Find where the given text appears and provide that cell's center as [X, Y] coordinate. 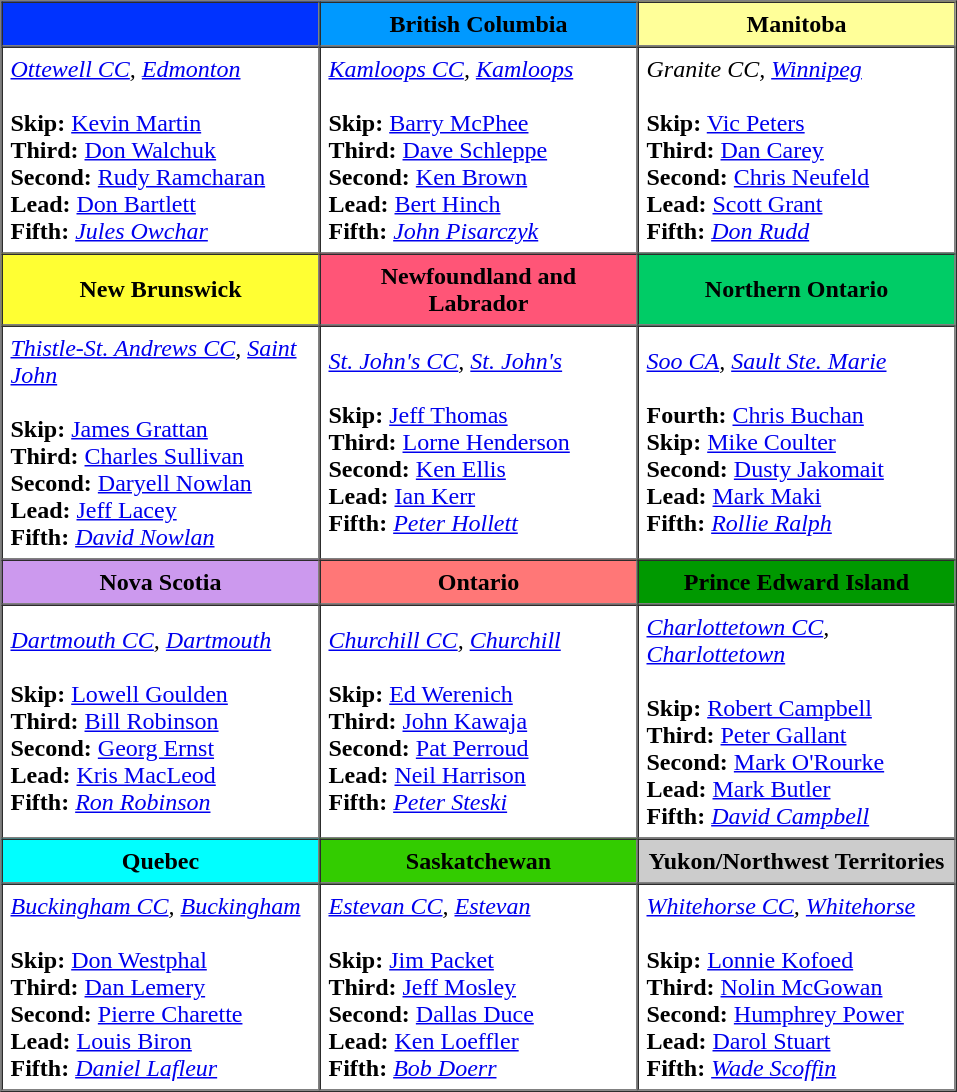
Newfoundland and Labrador [479, 290]
Buckingham CC, BuckinghamSkip: Don Westphal Third: Dan Lemery Second: Pierre Charette Lead: Louis Biron Fifth: Daniel Lafleur [161, 988]
Soo CA, Sault Ste. MarieFourth: Chris Buchan Skip: Mike Coulter Second: Dusty Jakomait Lead: Mark Maki Fifth: Rollie Ralph [797, 443]
British Columbia [479, 24]
Northern Ontario [797, 290]
Ottewell CC, EdmontonSkip: Kevin Martin Third: Don Walchuk Second: Rudy Ramcharan Lead: Don Bartlett Fifth: Jules Owchar [161, 150]
Prince Edward Island [797, 582]
Dartmouth CC, DartmouthSkip: Lowell Goulden Third: Bill Robinson Second: Georg Ernst Lead: Kris MacLeod Fifth: Ron Robinson [161, 721]
Yukon/Northwest Territories [797, 860]
Charlottetown CC, CharlottetownSkip: Robert Campbell Third: Peter Gallant Second: Mark O'Rourke Lead: Mark Butler Fifth: David Campbell [797, 721]
Quebec [161, 860]
Estevan CC, EstevanSkip: Jim Packet Third: Jeff Mosley Second: Dallas Duce Lead: Ken Loeffler Fifth: Bob Doerr [479, 988]
St. John's CC, St. John'sSkip: Jeff Thomas Third: Lorne Henderson Second: Ken Ellis Lead: Ian Kerr Fifth: Peter Hollett [479, 443]
Churchill CC, ChurchillSkip: Ed Werenich Third: John Kawaja Second: Pat Perroud Lead: Neil Harrison Fifth: Peter Steski [479, 721]
Ontario [479, 582]
Manitoba [797, 24]
New Brunswick [161, 290]
Saskatchewan [479, 860]
Kamloops CC, KamloopsSkip: Barry McPhee Third: Dave Schleppe Second: Ken Brown Lead: Bert Hinch Fifth: John Pisarczyk [479, 150]
Whitehorse CC, WhitehorseSkip: Lonnie Kofoed Third: Nolin McGowan Second: Humphrey Power Lead: Darol Stuart Fifth: Wade Scoffin [797, 988]
Nova Scotia [161, 582]
Thistle-St. Andrews CC, Saint JohnSkip: James Grattan Third: Charles Sullivan Second: Daryell Nowlan Lead: Jeff Lacey Fifth: David Nowlan [161, 443]
Granite CC, WinnipegSkip: Vic Peters Third: Dan Carey Second: Chris Neufeld Lead: Scott Grant Fifth: Don Rudd [797, 150]
